Locate the cell with the specified text and output its [X, Y] center coordinate. 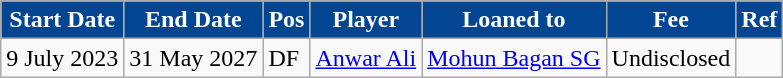
End Date [194, 20]
9 July 2023 [62, 58]
Player [366, 20]
Loaned to [514, 20]
Pos [286, 20]
31 May 2027 [194, 58]
Ref [760, 20]
Start Date [62, 20]
Fee [671, 20]
Undisclosed [671, 58]
DF [286, 58]
Anwar Ali [366, 58]
Mohun Bagan SG [514, 58]
